Locate the cell with the specified text and output its (x, y) center coordinate. 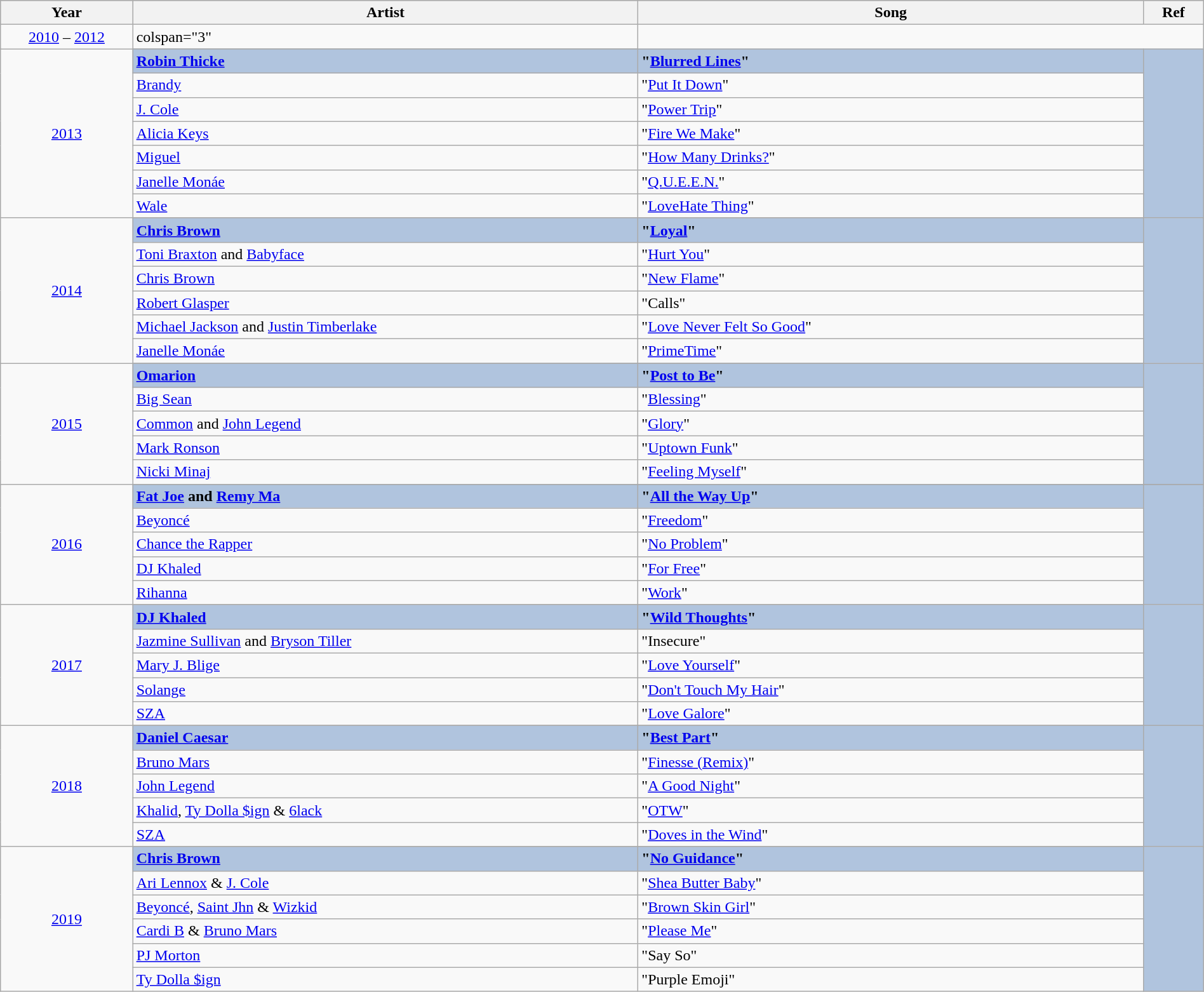
Ty Dolla $ign (385, 979)
"Power Trip" (891, 109)
colspan="3" (385, 37)
"Please Me" (891, 931)
"Feeling Myself" (891, 472)
Mary J. Blige (385, 665)
Fat Joe and Remy Ma (385, 496)
2010 – 2012 (67, 37)
Nicki Minaj (385, 472)
2019 (67, 919)
Daniel Caesar (385, 738)
"OTW" (891, 810)
Miguel (385, 158)
"Hurt You" (891, 254)
"No Problem" (891, 544)
Chance the Rapper (385, 544)
"Shea Butter Baby" (891, 883)
"For Free" (891, 568)
Mark Ronson (385, 448)
2018 (67, 786)
"Glory" (891, 424)
Alicia Keys (385, 133)
Omarion (385, 375)
Beyoncé, Saint Jhn & Wizkid (385, 907)
"Don't Touch My Hair" (891, 689)
Jazmine Sullivan and Bryson Tiller (385, 641)
Cardi B & Bruno Mars (385, 931)
"Loyal" (891, 230)
"Put It Down" (891, 85)
"Finesse (Remix)" (891, 762)
J. Cole (385, 109)
Year (67, 13)
"Fire We Make" (891, 133)
"Brown Skin Girl" (891, 907)
"Purple Emoji" (891, 979)
"Post to Be" (891, 375)
Michael Jackson and Justin Timberlake (385, 327)
Ref (1174, 13)
Bruno Mars (385, 762)
2017 (67, 665)
"No Guidance" (891, 859)
Common and John Legend (385, 424)
Toni Braxton and Babyface (385, 254)
"Say So" (891, 955)
Robin Thicke (385, 61)
"Best Part" (891, 738)
"How Many Drinks?" (891, 158)
2014 (67, 290)
"Blurred Lines" (891, 61)
"Love Never Felt So Good" (891, 327)
"Insecure" (891, 641)
Robert Glasper (385, 303)
Big Sean (385, 399)
Solange (385, 689)
"All the Way Up" (891, 496)
"LoveHate Thing" (891, 206)
"A Good Night" (891, 786)
PJ Morton (385, 955)
Artist (385, 13)
2016 (67, 544)
"Freedom" (891, 520)
2015 (67, 424)
Song (891, 13)
"Uptown Funk" (891, 448)
2013 (67, 133)
"Q.U.E.E.N." (891, 182)
Rihanna (385, 593)
"New Flame" (891, 278)
"Wild Thoughts" (891, 617)
"Doves in the Wind" (891, 834)
Khalid, Ty Dolla $ign & 6lack (385, 810)
Beyoncé (385, 520)
"Calls" (891, 303)
"Love Galore" (891, 714)
Brandy (385, 85)
"Love Yourself" (891, 665)
Wale (385, 206)
"Work" (891, 593)
"PrimeTime" (891, 351)
"Blessing" (891, 399)
John Legend (385, 786)
Ari Lennox & J. Cole (385, 883)
